Return the [X, Y] coordinate for the center point of the cell that contains the specified text.  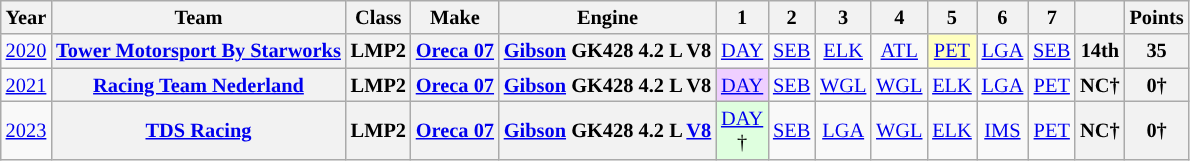
IMS [1003, 130]
ATL [899, 51]
14th [1100, 51]
2021 [26, 85]
Racing Team Nederland [198, 85]
2023 [26, 130]
Points [1157, 17]
Make [455, 17]
35 [1157, 51]
Engine [608, 17]
2020 [26, 51]
7 [1052, 17]
4 [899, 17]
3 [843, 17]
Class [378, 17]
5 [952, 17]
Team [198, 17]
2 [792, 17]
Tower Motorsport By Starworks [198, 51]
DAY† [742, 130]
Year [26, 17]
TDS Racing [198, 130]
6 [1003, 17]
1 [742, 17]
